Determine the (x, y) coordinate at the center of the cell enclosing the given text.  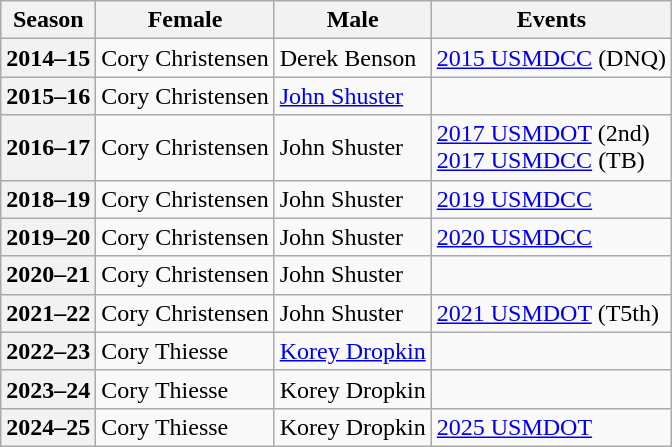
2019–20 (48, 237)
2025 USMDOT (551, 427)
Female (185, 20)
Male (352, 20)
2016–17 (48, 148)
2021–22 (48, 313)
2021 USMDOT (T5th) (551, 313)
2018–19 (48, 199)
2015–16 (48, 96)
2022–23 (48, 351)
2020–21 (48, 275)
Season (48, 20)
2023–24 (48, 389)
2015 USMDCC (DNQ) (551, 58)
2014–15 (48, 58)
Events (551, 20)
2024–25 (48, 427)
2019 USMDCC (551, 199)
Derek Benson (352, 58)
2017 USMDOT (2nd)2017 USMDCC (TB) (551, 148)
2020 USMDCC (551, 237)
